Extract the [X, Y] coordinate from the center of the cell holding the provided text.  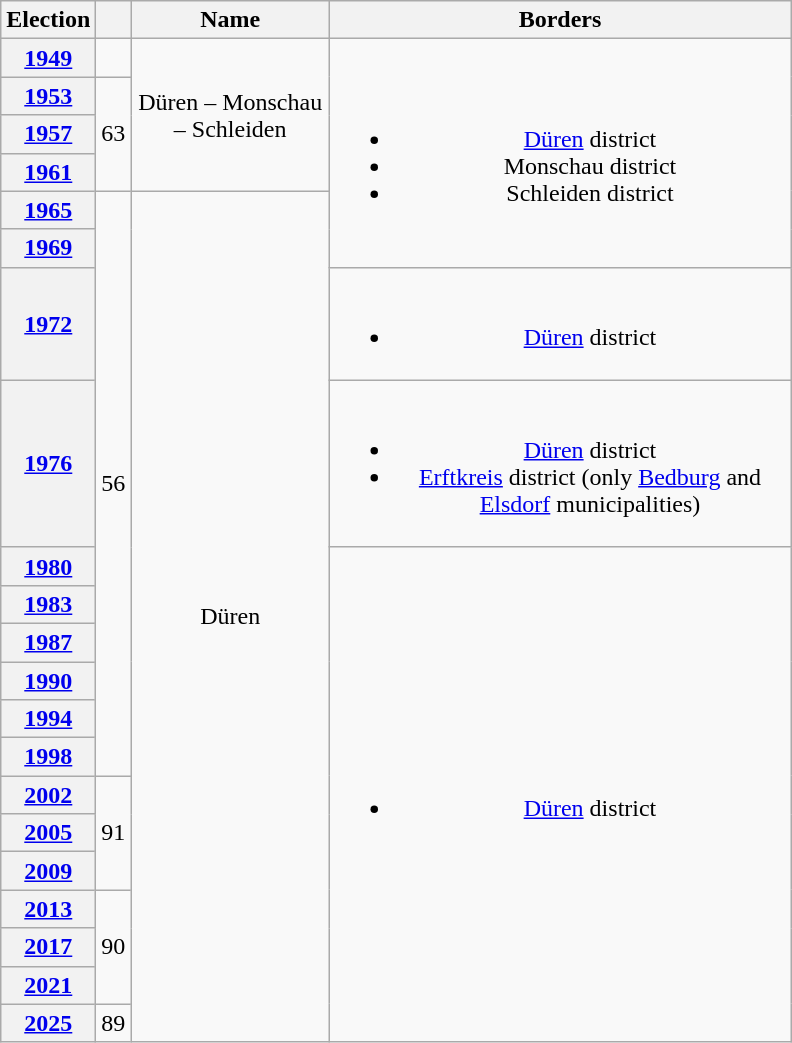
1994 [48, 719]
Düren [230, 616]
Name [230, 20]
Borders [560, 20]
2005 [48, 833]
1998 [48, 757]
91 [114, 833]
2017 [48, 947]
Düren districtErftkreis district (only Bedburg and Elsdorf municipalities) [560, 464]
Düren districtMonschau districtSchleiden district [560, 153]
2013 [48, 909]
2002 [48, 795]
2009 [48, 871]
2025 [48, 1023]
1980 [48, 566]
90 [114, 947]
1976 [48, 464]
1990 [48, 681]
1957 [48, 134]
1987 [48, 642]
1983 [48, 604]
1953 [48, 96]
56 [114, 484]
1961 [48, 172]
1965 [48, 210]
1972 [48, 324]
Election [48, 20]
63 [114, 134]
89 [114, 1023]
Düren – Monschau – Schleiden [230, 115]
1969 [48, 248]
2021 [48, 985]
1949 [48, 58]
